Return the (X, Y) coordinate for the center point of the cell that contains the specified text.  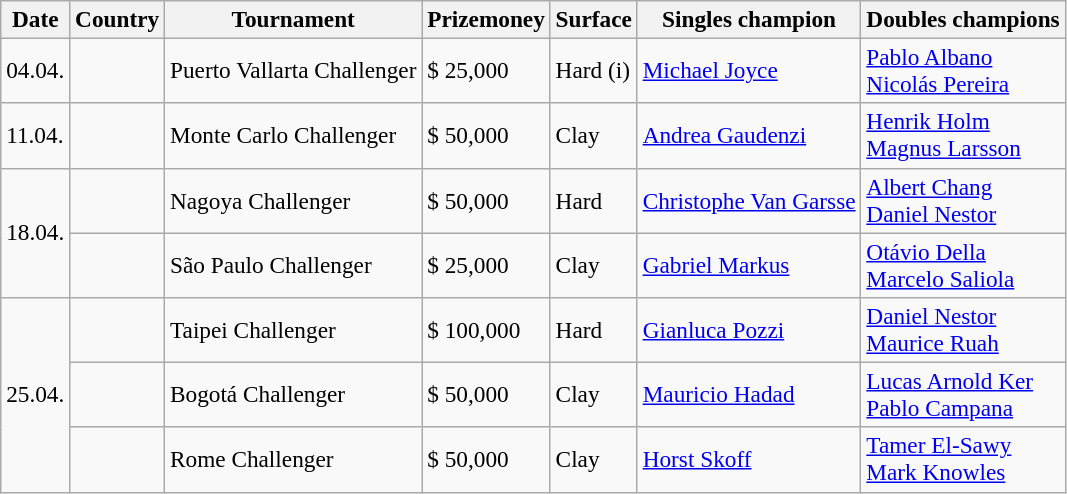
Singles champion (749, 19)
Christophe Van Garsse (749, 200)
Daniel Nestor Maurice Ruah (963, 330)
Prizemoney (486, 19)
Henrik Holm Magnus Larsson (963, 136)
Nagoya Challenger (294, 200)
Rome Challenger (294, 460)
Gabriel Markus (749, 264)
11.04. (36, 136)
Date (36, 19)
Tournament (294, 19)
Horst Skoff (749, 460)
Albert Chang Daniel Nestor (963, 200)
Taipei Challenger (294, 330)
Tamer El-Sawy Mark Knowles (963, 460)
Surface (594, 19)
Bogotá Challenger (294, 394)
Mauricio Hadad (749, 394)
Monte Carlo Challenger (294, 136)
Lucas Arnold Ker Pablo Campana (963, 394)
04.04. (36, 70)
$ 100,000 (486, 330)
Andrea Gaudenzi (749, 136)
18.04. (36, 233)
Pablo Albano Nicolás Pereira (963, 70)
Gianluca Pozzi (749, 330)
25.04. (36, 394)
Country (118, 19)
Puerto Vallarta Challenger (294, 70)
Otávio Della Marcelo Saliola (963, 264)
Hard (i) (594, 70)
São Paulo Challenger (294, 264)
Doubles champions (963, 19)
Michael Joyce (749, 70)
